Provide the (x, y) coordinate of the cell's center where the given text is located.  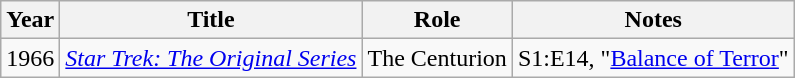
Title (211, 20)
Star Trek: The Original Series (211, 58)
The Centurion (437, 58)
S1:E14, "Balance of Terror" (653, 58)
Year (30, 20)
Notes (653, 20)
Role (437, 20)
1966 (30, 58)
